Return the (x, y) coordinate for the center point of the cell that contains the specified text.  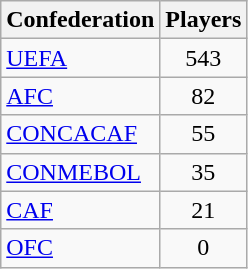
35 (204, 172)
AFC (80, 96)
Confederation (80, 20)
21 (204, 210)
0 (204, 248)
UEFA (80, 58)
CAF (80, 210)
55 (204, 134)
CONCACAF (80, 134)
OFC (80, 248)
543 (204, 58)
82 (204, 96)
CONMEBOL (80, 172)
Players (204, 20)
